Search for the cell housing the specified text and yield its [X, Y] center coordinate. 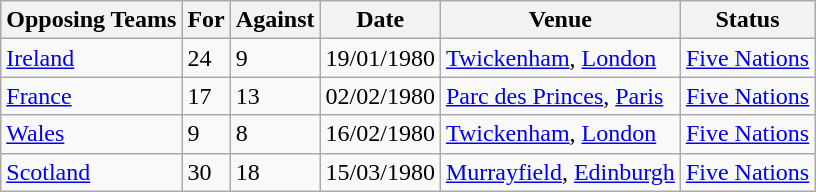
19/01/1980 [380, 58]
France [92, 96]
Opposing Teams [92, 20]
17 [206, 96]
Murrayfield, Edinburgh [560, 172]
For [206, 20]
Status [747, 20]
Scotland [92, 172]
Ireland [92, 58]
Wales [92, 134]
18 [275, 172]
8 [275, 134]
15/03/1980 [380, 172]
02/02/1980 [380, 96]
24 [206, 58]
Against [275, 20]
16/02/1980 [380, 134]
Venue [560, 20]
13 [275, 96]
Parc des Princes, Paris [560, 96]
Date [380, 20]
30 [206, 172]
